Extract the [X, Y] coordinate from the center of the cell holding the provided text.  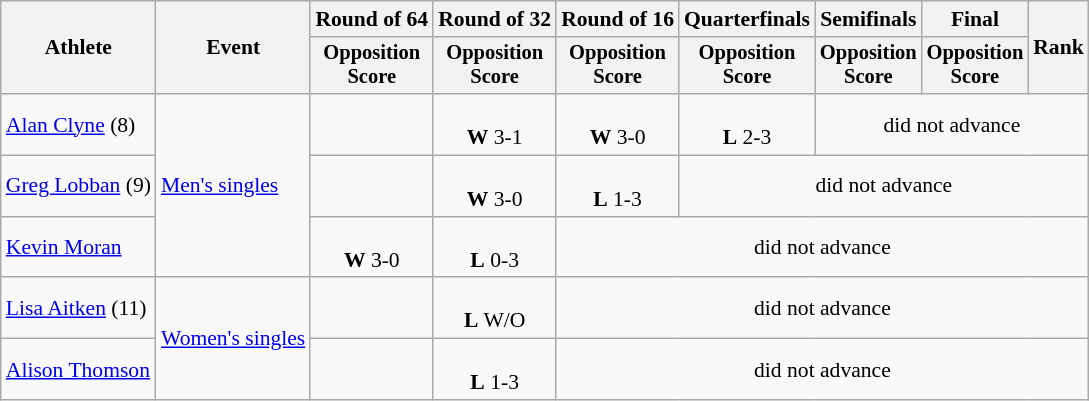
Round of 16 [618, 19]
Women's singles [233, 339]
Final [976, 19]
Men's singles [233, 186]
Lisa Aitken (11) [78, 308]
Kevin Moran [78, 248]
Alan Clyne (8) [78, 124]
L W/O [494, 308]
Round of 64 [372, 19]
Alison Thomson [78, 370]
Greg Lobban (9) [78, 186]
Semifinals [868, 19]
Athlete [78, 48]
Quarterfinals [747, 19]
L 0-3 [494, 248]
L 2-3 [747, 124]
Rank [1058, 48]
Round of 32 [494, 19]
Event [233, 48]
W 3-1 [494, 124]
